Capture the cell that displays the provided text and extract its (x, y) central coordinate. 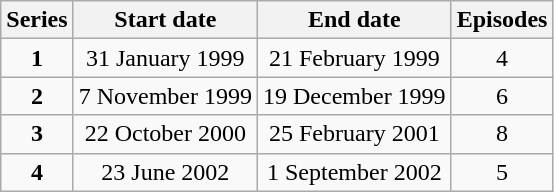
19 December 1999 (354, 96)
25 February 2001 (354, 134)
5 (502, 172)
23 June 2002 (165, 172)
Start date (165, 20)
31 January 1999 (165, 58)
22 October 2000 (165, 134)
6 (502, 96)
21 February 1999 (354, 58)
1 September 2002 (354, 172)
2 (37, 96)
7 November 1999 (165, 96)
3 (37, 134)
End date (354, 20)
Series (37, 20)
Episodes (502, 20)
8 (502, 134)
1 (37, 58)
